Locate the cell with the specified text and output its (X, Y) center coordinate. 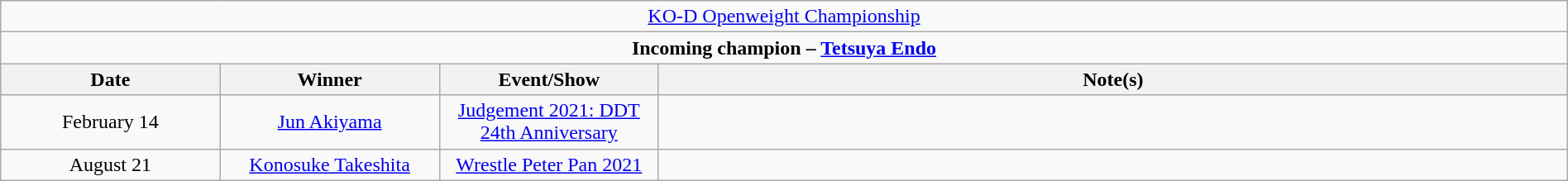
KO-D Openweight Championship (784, 17)
Incoming champion – Tetsuya Endo (784, 48)
Winner (329, 79)
Date (111, 79)
Judgement 2021: DDT 24th Anniversary (549, 122)
February 14 (111, 122)
Note(s) (1113, 79)
Event/Show (549, 79)
Jun Akiyama (329, 122)
Wrestle Peter Pan 2021 (549, 164)
August 21 (111, 164)
Konosuke Takeshita (329, 164)
